Extract the (X, Y) coordinate from the center of the cell holding the provided text.  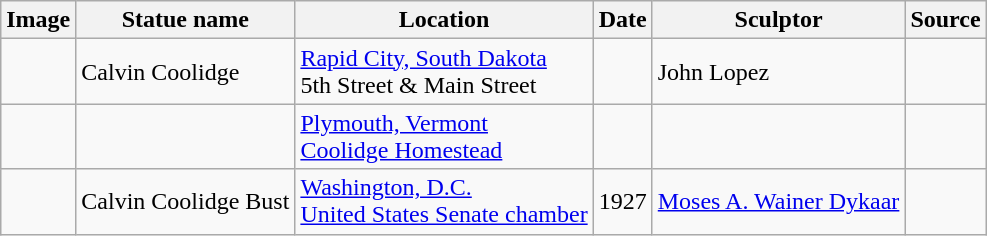
Source (946, 20)
Moses A. Wainer Dykaar (778, 202)
Calvin Coolidge (186, 72)
Date (622, 20)
Calvin Coolidge Bust (186, 202)
Rapid City, South Dakota5th Street & Main Street (444, 72)
Sculptor (778, 20)
Washington, D.C.United States Senate chamber (444, 202)
Image (38, 20)
John Lopez (778, 72)
Statue name (186, 20)
Location (444, 20)
1927 (622, 202)
Plymouth, VermontCoolidge Homestead (444, 136)
